Identify which cell holds the provided text, then report its [x, y] central coordinate. 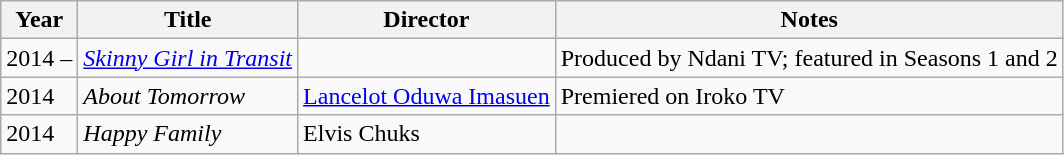
Director [427, 20]
About Tomorrow [188, 96]
Year [40, 20]
2014 – [40, 58]
Title [188, 20]
Premiered on Iroko TV [809, 96]
Produced by Ndani TV; featured in Seasons 1 and 2 [809, 58]
Notes [809, 20]
Lancelot Oduwa Imasuen [427, 96]
Happy Family [188, 134]
Skinny Girl in Transit [188, 58]
Elvis Chuks [427, 134]
